Detect which cell encompasses the target text, then output its [x, y] center coordinate. 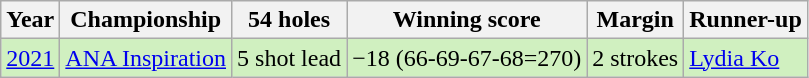
2021 [30, 58]
5 shot lead [290, 58]
−18 (66-69-67-68=270) [467, 58]
Winning score [467, 20]
2 strokes [636, 58]
Lydia Ko [746, 58]
Margin [636, 20]
Championship [146, 20]
Year [30, 20]
54 holes [290, 20]
Runner-up [746, 20]
ANA Inspiration [146, 58]
